Search for the cell housing the specified text and yield its [X, Y] center coordinate. 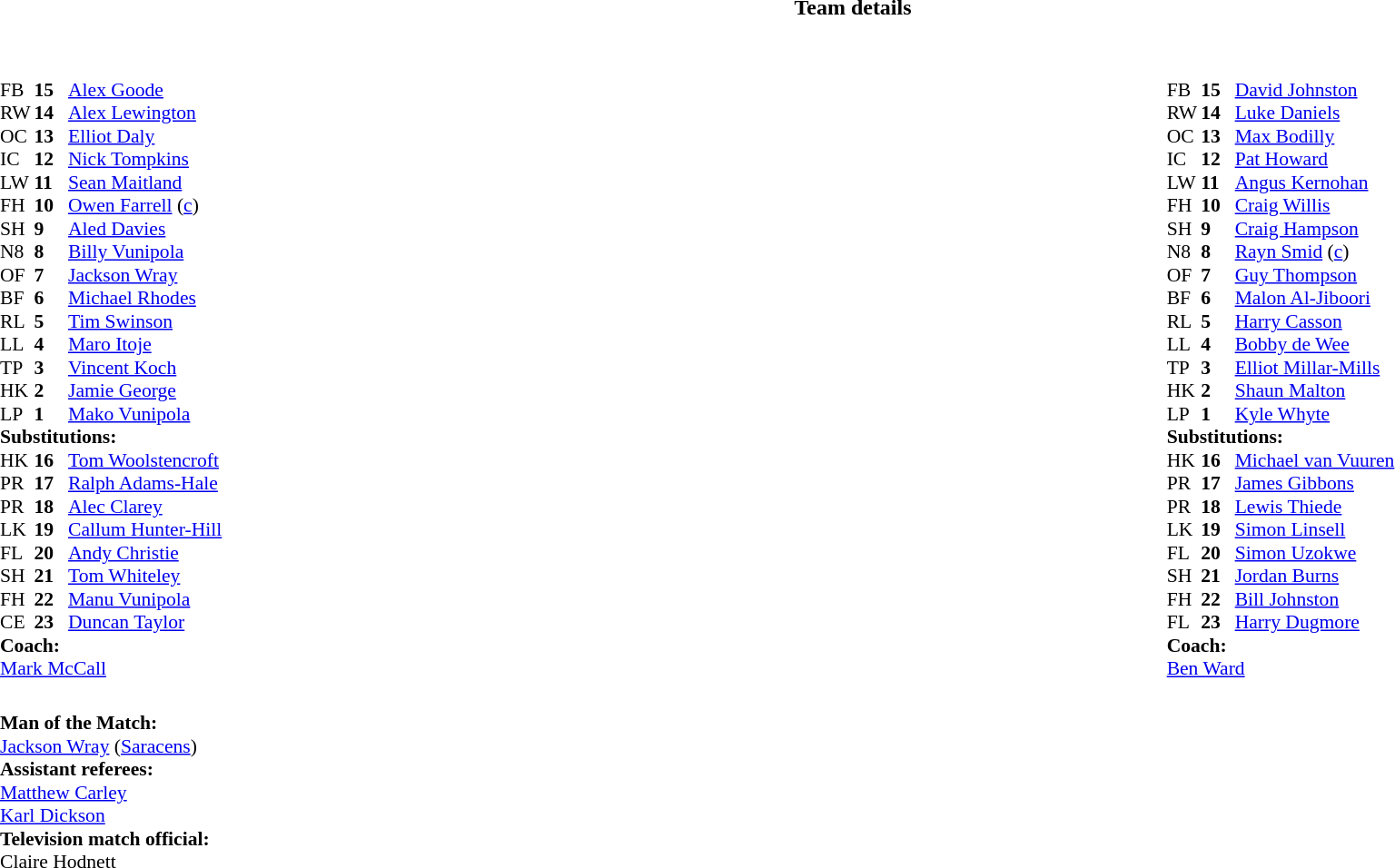
Maro Itoje [145, 344]
Malon Al-Jiboori [1315, 299]
Craig Willis [1315, 206]
Elliot Daly [145, 136]
Callum Hunter-Hill [145, 529]
Ralph Adams-Hale [145, 484]
Craig Hampson [1315, 229]
Jamie George [145, 391]
Billy Vunipola [145, 252]
Pat Howard [1315, 159]
Simon Linsell [1315, 529]
Bobby de Wee [1315, 344]
Tom Whiteley [145, 577]
Vincent Koch [145, 368]
Tom Woolstencroft [145, 460]
Michael van Vuuren [1315, 460]
Nick Tompkins [145, 159]
Tim Swinson [145, 321]
Harry Casson [1315, 321]
Ben Ward [1281, 669]
CE [17, 622]
Luke Daniels [1315, 113]
Lewis Thiede [1315, 507]
Harry Dugmore [1315, 622]
Duncan Taylor [145, 622]
Angus Kernohan [1315, 182]
Alex Goode [145, 90]
James Gibbons [1315, 484]
Bill Johnston [1315, 599]
Mako Vunipola [145, 414]
Simon Uzokwe [1315, 553]
Manu Vunipola [145, 599]
Kyle Whyte [1315, 414]
Mark McCall [111, 669]
Alec Clarey [145, 507]
Michael Rhodes [145, 299]
David Johnston [1315, 90]
Aled Davies [145, 229]
Jackson Wray [145, 275]
Jordan Burns [1315, 577]
Sean Maitland [145, 182]
Guy Thompson [1315, 275]
Max Bodilly [1315, 136]
Elliot Millar-Mills [1315, 368]
Rayn Smid (c) [1315, 252]
Shaun Malton [1315, 391]
Andy Christie [145, 553]
Alex Lewington [145, 113]
Owen Farrell (c) [145, 206]
